From the cell containing the given text, extract its center point as [x, y] coordinate. 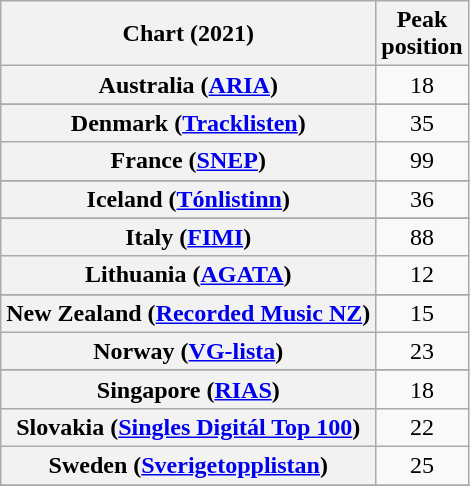
Italy (FIMI) [188, 237]
Chart (2021) [188, 34]
France (SNEP) [188, 161]
Denmark (Tracklisten) [188, 123]
Singapore (RIAS) [188, 389]
15 [422, 313]
25 [422, 465]
Slovakia (Singles Digitál Top 100) [188, 427]
99 [422, 161]
Sweden (Sverigetopplistan) [188, 465]
12 [422, 275]
Iceland (Tónlistinn) [188, 199]
Peakposition [422, 34]
88 [422, 237]
Australia (ARIA) [188, 85]
22 [422, 427]
Lithuania (AGATA) [188, 275]
36 [422, 199]
Norway (VG-lista) [188, 351]
23 [422, 351]
35 [422, 123]
New Zealand (Recorded Music NZ) [188, 313]
